For the text-containing cell, return its midpoint in [x, y] coordinate format. 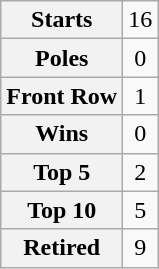
Top 10 [62, 210]
Top 5 [62, 172]
16 [140, 20]
Starts [62, 20]
Poles [62, 58]
Front Row [62, 96]
1 [140, 96]
2 [140, 172]
5 [140, 210]
Retired [62, 248]
Wins [62, 134]
9 [140, 248]
